Extract the [x, y] coordinate from the center of the cell holding the provided text.  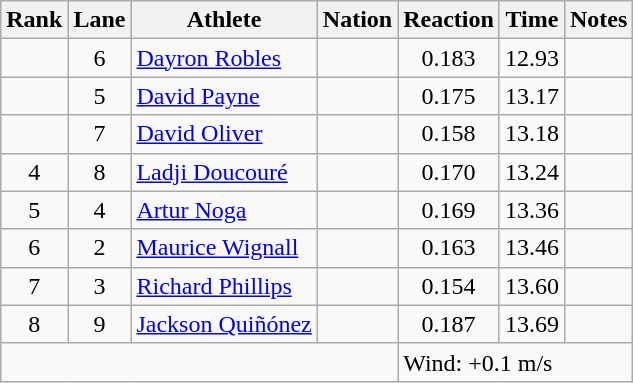
Athlete [224, 20]
Artur Noga [224, 210]
13.46 [532, 248]
Ladji Doucouré [224, 172]
0.170 [449, 172]
13.18 [532, 134]
Dayron Robles [224, 58]
Nation [357, 20]
Notes [598, 20]
13.69 [532, 324]
13.60 [532, 286]
Rank [34, 20]
Time [532, 20]
12.93 [532, 58]
0.187 [449, 324]
9 [100, 324]
0.183 [449, 58]
Lane [100, 20]
13.17 [532, 96]
Richard Phillips [224, 286]
0.154 [449, 286]
Maurice Wignall [224, 248]
Wind: +0.1 m/s [516, 362]
2 [100, 248]
0.169 [449, 210]
David Payne [224, 96]
0.158 [449, 134]
David Oliver [224, 134]
13.24 [532, 172]
0.175 [449, 96]
Jackson Quiñónez [224, 324]
0.163 [449, 248]
13.36 [532, 210]
Reaction [449, 20]
3 [100, 286]
